Provide the [X, Y] coordinate of the cell's center where the given text is located.  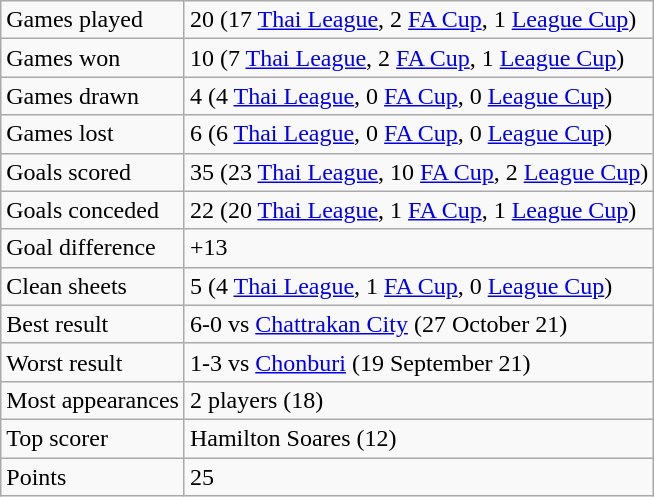
Clean sheets [93, 286]
Goals scored [93, 172]
Points [93, 477]
4 (4 Thai League, 0 FA Cup, 0 League Cup) [418, 96]
Goals conceded [93, 210]
10 (7 Thai League, 2 FA Cup, 1 League Cup) [418, 58]
2 players (18) [418, 400]
20 (17 Thai League, 2 FA Cup, 1 League Cup) [418, 20]
+13 [418, 248]
6 (6 Thai League, 0 FA Cup, 0 League Cup) [418, 134]
22 (20 Thai League, 1 FA Cup, 1 League Cup) [418, 210]
35 (23 Thai League, 10 FA Cup, 2 League Cup) [418, 172]
Goal difference [93, 248]
6-0 vs Chattrakan City (27 October 21) [418, 324]
Games lost [93, 134]
Top scorer [93, 438]
Games drawn [93, 96]
Most appearances [93, 400]
Hamilton Soares (12) [418, 438]
5 (4 Thai League, 1 FA Cup, 0 League Cup) [418, 286]
1-3 vs Chonburi (19 September 21) [418, 362]
25 [418, 477]
Games won [93, 58]
Best result [93, 324]
Games played [93, 20]
Worst result [93, 362]
